From the cell containing the given text, extract its center point as [X, Y] coordinate. 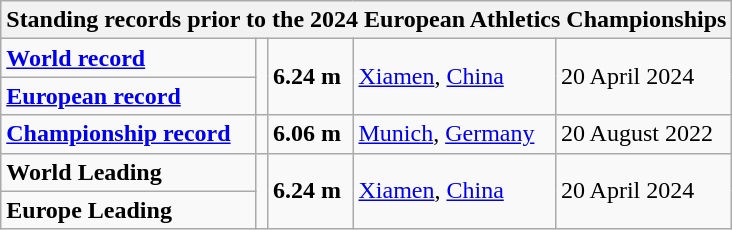
European record [128, 96]
Europe Leading [128, 210]
20 August 2022 [644, 134]
Standing records prior to the 2024 European Athletics Championships [366, 20]
World Leading [128, 172]
Munich, Germany [454, 134]
Championship record [128, 134]
6.06 m [310, 134]
World record [128, 58]
